Provide the [X, Y] coordinate of the cell's center where the given text is located.  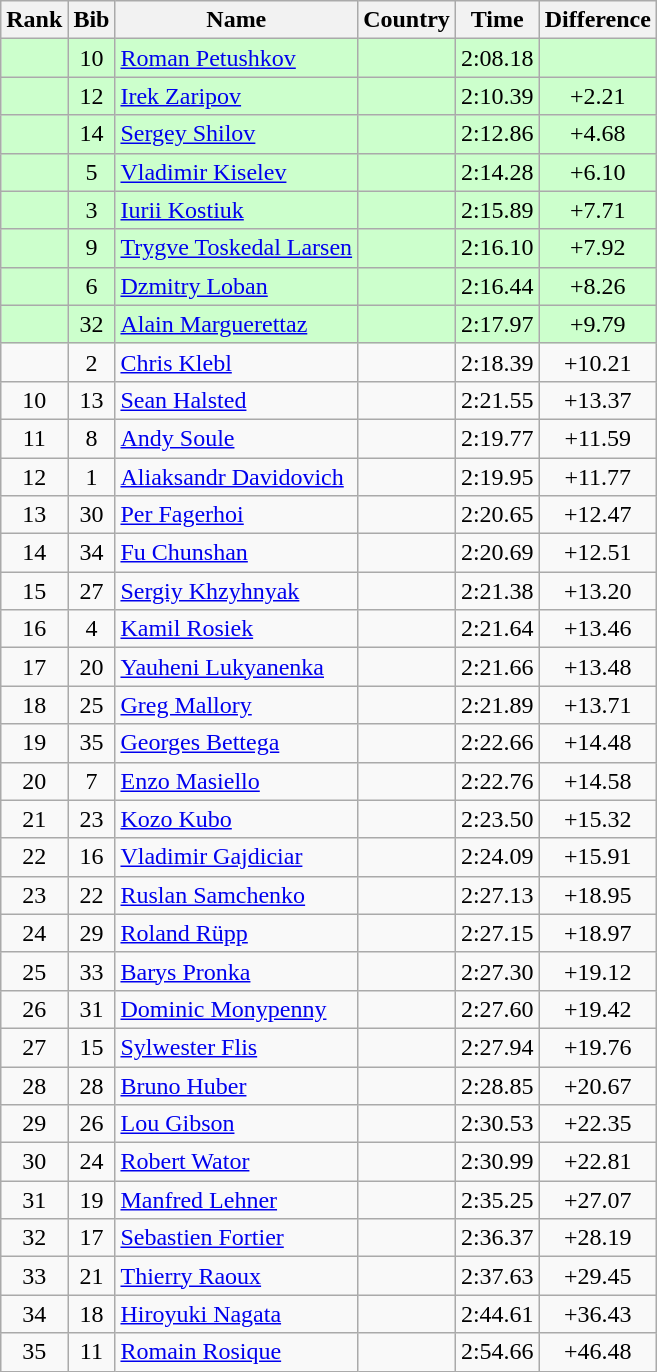
2:27.13 [497, 895]
Georges Bettega [236, 743]
+22.35 [598, 1124]
+18.95 [598, 895]
Vladimir Kiselev [236, 172]
9 [92, 248]
Dominic Monypenny [236, 1009]
+27.07 [598, 1200]
Rank [34, 20]
+19.76 [598, 1047]
+12.47 [598, 515]
+22.81 [598, 1162]
+14.58 [598, 781]
8 [92, 438]
2:20.65 [497, 515]
Bib [92, 20]
2:24.09 [497, 857]
2:08.18 [497, 58]
Fu Chunshan [236, 553]
+13.48 [598, 667]
Hiroyuki Nagata [236, 1314]
+4.68 [598, 134]
Thierry Raoux [236, 1276]
2:21.55 [497, 400]
2:21.89 [497, 705]
Sylwester Flis [236, 1047]
+11.59 [598, 438]
2:30.53 [497, 1124]
2:14.28 [497, 172]
2:30.99 [497, 1162]
Ruslan Samchenko [236, 895]
+9.79 [598, 324]
Robert Wator [236, 1162]
Irek Zaripov [236, 96]
2:37.63 [497, 1276]
2:10.39 [497, 96]
+19.12 [598, 971]
2:18.39 [497, 362]
2 [92, 362]
2:27.30 [497, 971]
Sebastien Fortier [236, 1238]
Manfred Lehner [236, 1200]
+14.48 [598, 743]
+36.43 [598, 1314]
Sergiy Khzyhnyak [236, 591]
+15.32 [598, 819]
Vladimir Gajdiciar [236, 857]
Sean Halsted [236, 400]
+20.67 [598, 1085]
Bruno Huber [236, 1085]
Alain Marguerettaz [236, 324]
Roman Petushkov [236, 58]
+8.26 [598, 286]
+29.45 [598, 1276]
Barys Pronka [236, 971]
2:16.44 [497, 286]
+18.97 [598, 933]
2:35.25 [497, 1200]
+2.21 [598, 96]
Sergey Shilov [236, 134]
+10.21 [598, 362]
Name [236, 20]
2:16.10 [497, 248]
5 [92, 172]
+46.48 [598, 1352]
6 [92, 286]
+7.92 [598, 248]
+13.71 [598, 705]
+28.19 [598, 1238]
+13.46 [598, 629]
2:17.97 [497, 324]
Greg Mallory [236, 705]
2:36.37 [497, 1238]
Kamil Rosiek [236, 629]
Iurii Kostiuk [236, 210]
2:44.61 [497, 1314]
+12.51 [598, 553]
Per Fagerhoi [236, 515]
2:27.94 [497, 1047]
2:27.60 [497, 1009]
3 [92, 210]
Lou Gibson [236, 1124]
+7.71 [598, 210]
2:22.76 [497, 781]
+11.77 [598, 477]
+13.20 [598, 591]
Trygve Toskedal Larsen [236, 248]
Dzmitry Loban [236, 286]
2:19.77 [497, 438]
Difference [598, 20]
2:21.66 [497, 667]
Kozo Kubo [236, 819]
Aliaksandr Davidovich [236, 477]
Enzo Masiello [236, 781]
2:54.66 [497, 1352]
+15.91 [598, 857]
+6.10 [598, 172]
2:12.86 [497, 134]
2:15.89 [497, 210]
2:21.64 [497, 629]
2:22.66 [497, 743]
Yauheni Lukyanenka [236, 667]
Andy Soule [236, 438]
Time [497, 20]
4 [92, 629]
7 [92, 781]
Country [407, 20]
Chris Klebl [236, 362]
2:21.38 [497, 591]
1 [92, 477]
Roland Rüpp [236, 933]
+19.42 [598, 1009]
2:20.69 [497, 553]
2:23.50 [497, 819]
2:19.95 [497, 477]
Romain Rosique [236, 1352]
+13.37 [598, 400]
2:27.15 [497, 933]
2:28.85 [497, 1085]
